Find where the given text appears and provide that cell's center as (X, Y) coordinate. 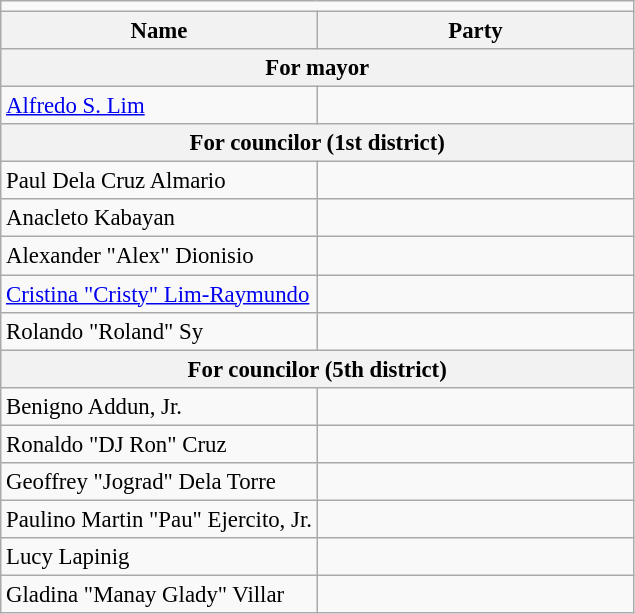
Ronaldo "DJ Ron" Cruz (159, 444)
Alexander "Alex" Dionisio (159, 256)
Lucy Lapinig (159, 557)
Gladina "Manay Glady" Villar (159, 594)
For councilor (1st district) (318, 143)
Cristina "Cristy" Lim-Raymundo (159, 294)
Anacleto Kabayan (159, 219)
For councilor (5th district) (318, 369)
Rolando "Roland" Sy (159, 331)
Paul Dela Cruz Almario (159, 181)
Party (475, 31)
For mayor (318, 68)
Name (159, 31)
Paulino Martin "Pau" Ejercito, Jr. (159, 519)
Geoffrey "Jograd" Dela Torre (159, 482)
Benigno Addun, Jr. (159, 406)
Alfredo S. Lim (159, 106)
